Capture the cell that displays the provided text and extract its (x, y) central coordinate. 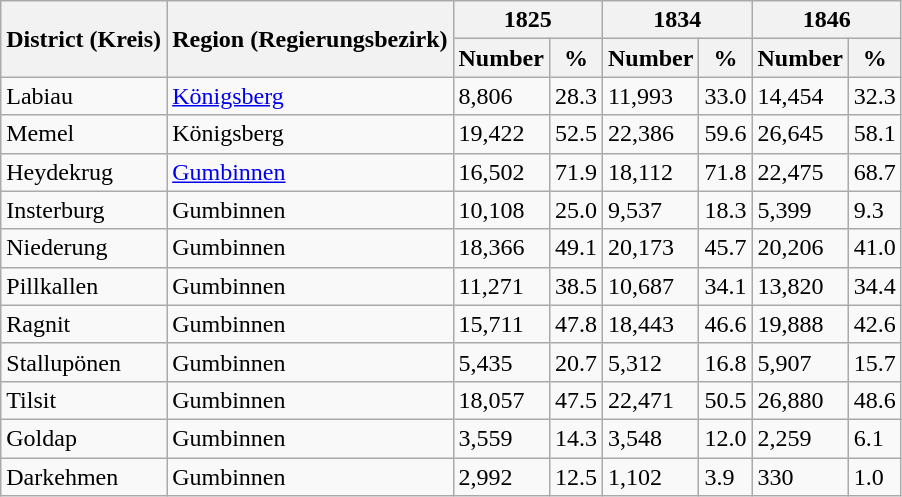
50.5 (726, 400)
47.5 (576, 400)
15,711 (501, 324)
3,559 (501, 438)
5,435 (501, 362)
Ragnit (84, 324)
71.9 (576, 172)
26,880 (800, 400)
1846 (826, 20)
12.0 (726, 438)
Insterburg (84, 210)
10,687 (650, 286)
42.6 (874, 324)
18.3 (726, 210)
16.8 (726, 362)
1.0 (874, 477)
5,312 (650, 362)
48.6 (874, 400)
9,537 (650, 210)
26,645 (800, 134)
18,443 (650, 324)
22,471 (650, 400)
49.1 (576, 248)
Darkehmen (84, 477)
20,173 (650, 248)
41.0 (874, 248)
25.0 (576, 210)
18,057 (501, 400)
District (Kreis) (84, 39)
14,454 (800, 96)
Pillkallen (84, 286)
1834 (676, 20)
Tilsit (84, 400)
9.3 (874, 210)
11,993 (650, 96)
33.0 (726, 96)
18,366 (501, 248)
45.7 (726, 248)
38.5 (576, 286)
10,108 (501, 210)
19,422 (501, 134)
20.7 (576, 362)
59.6 (726, 134)
34.1 (726, 286)
Memel (84, 134)
Niederung (84, 248)
330 (800, 477)
2,992 (501, 477)
3.9 (726, 477)
Labiau (84, 96)
11,271 (501, 286)
34.4 (874, 286)
12.5 (576, 477)
46.6 (726, 324)
58.1 (874, 134)
Region (Regierungsbezirk) (310, 39)
68.7 (874, 172)
5,907 (800, 362)
Stallupönen (84, 362)
2,259 (800, 438)
13,820 (800, 286)
3,548 (650, 438)
14.3 (576, 438)
20,206 (800, 248)
5,399 (800, 210)
16,502 (501, 172)
52.5 (576, 134)
Goldap (84, 438)
Heydekrug (84, 172)
22,386 (650, 134)
32.3 (874, 96)
18,112 (650, 172)
19,888 (800, 324)
15.7 (874, 362)
8,806 (501, 96)
1,102 (650, 477)
71.8 (726, 172)
28.3 (576, 96)
6.1 (874, 438)
47.8 (576, 324)
22,475 (800, 172)
1825 (528, 20)
